Find where the given text appears and provide that cell's center as (x, y) coordinate. 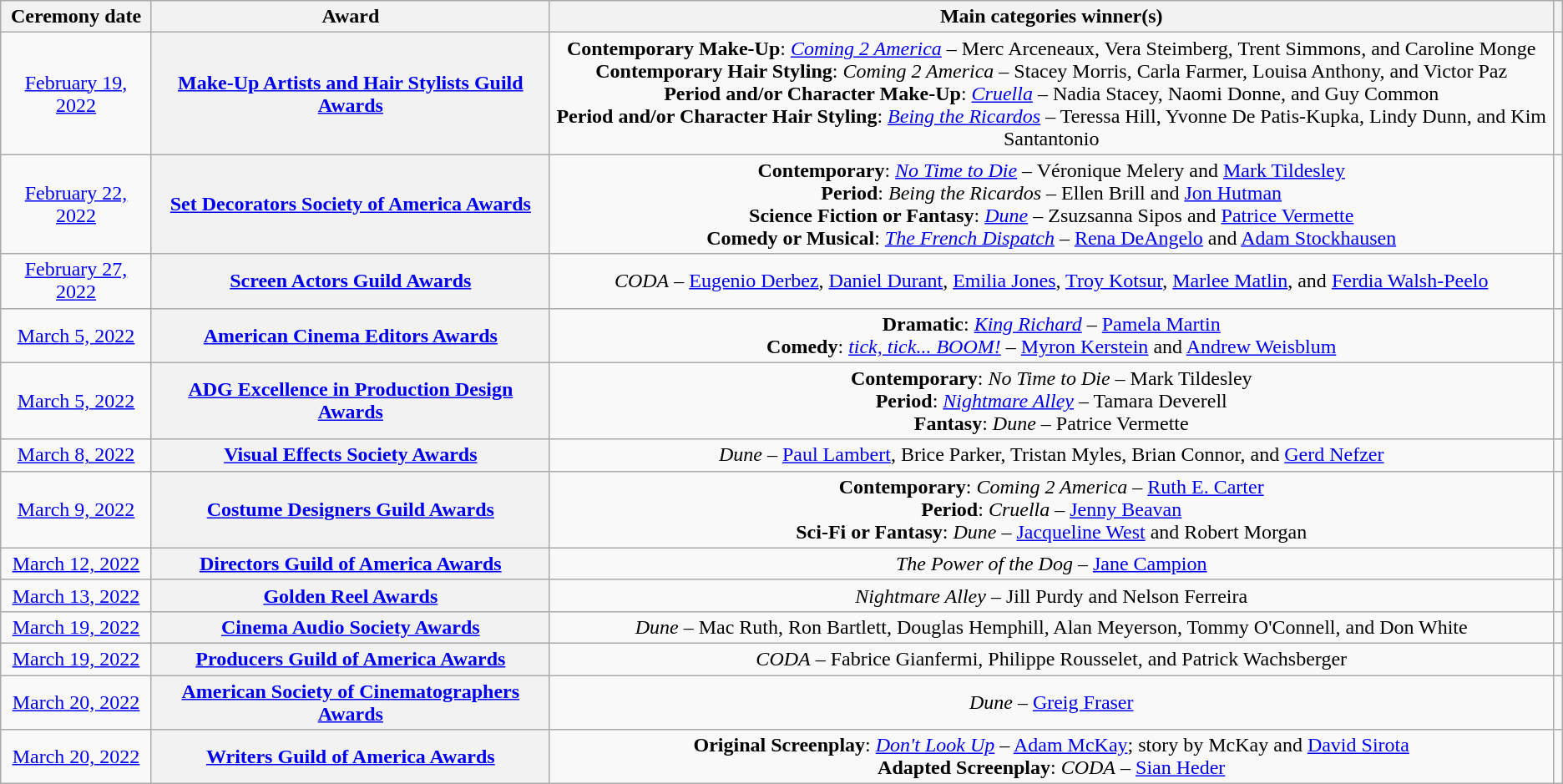
Ceremony date (77, 17)
Writers Guild of America Awards (351, 756)
Golden Reel Awards (351, 595)
Nightmare Alley – Jill Purdy and Nelson Ferreira (1051, 595)
Directors Guild of America Awards (351, 564)
February 27, 2022 (77, 281)
Producers Guild of America Awards (351, 659)
CODA – Eugenio Derbez, Daniel Durant, Emilia Jones, Troy Kotsur, Marlee Matlin, and Ferdia Walsh-Peelo (1051, 281)
March 8, 2022 (77, 455)
Make-Up Artists and Hair Stylists Guild Awards (351, 94)
ADG Excellence in Production Design Awards (351, 401)
Cinema Audio Society Awards (351, 627)
Original Screenplay: Don't Look Up – Adam McKay; story by McKay and David SirotaAdapted Screenplay: CODA – Sian Heder (1051, 756)
Costume Designers Guild Awards (351, 509)
American Cinema Editors Awards (351, 336)
March 12, 2022 (77, 564)
February 22, 2022 (77, 204)
March 13, 2022 (77, 595)
Set Decorators Society of America Awards (351, 204)
Contemporary: Coming 2 America – Ruth E. CarterPeriod: Cruella – Jenny BeavanSci-Fi or Fantasy: Dune – Jacqueline West and Robert Morgan (1051, 509)
Dune – Mac Ruth, Ron Bartlett, Douglas Hemphill, Alan Meyerson, Tommy O'Connell, and Don White (1051, 627)
The Power of the Dog – Jane Campion (1051, 564)
Dramatic: King Richard – Pamela MartinComedy: tick, tick... BOOM! – Myron Kerstein and Andrew Weisblum (1051, 336)
Award (351, 17)
February 19, 2022 (77, 94)
CODA – Fabrice Gianfermi, Philippe Rousselet, and Patrick Wachsberger (1051, 659)
American Society of Cinematographers Awards (351, 701)
Visual Effects Society Awards (351, 455)
Main categories winner(s) (1051, 17)
March 9, 2022 (77, 509)
Screen Actors Guild Awards (351, 281)
Contemporary: No Time to Die – Mark TildesleyPeriod: Nightmare Alley – Tamara DeverellFantasy: Dune – Patrice Vermette (1051, 401)
Dune – Greig Fraser (1051, 701)
Dune – Paul Lambert, Brice Parker, Tristan Myles, Brian Connor, and Gerd Nefzer (1051, 455)
